Capture the cell that displays the provided text and extract its [x, y] central coordinate. 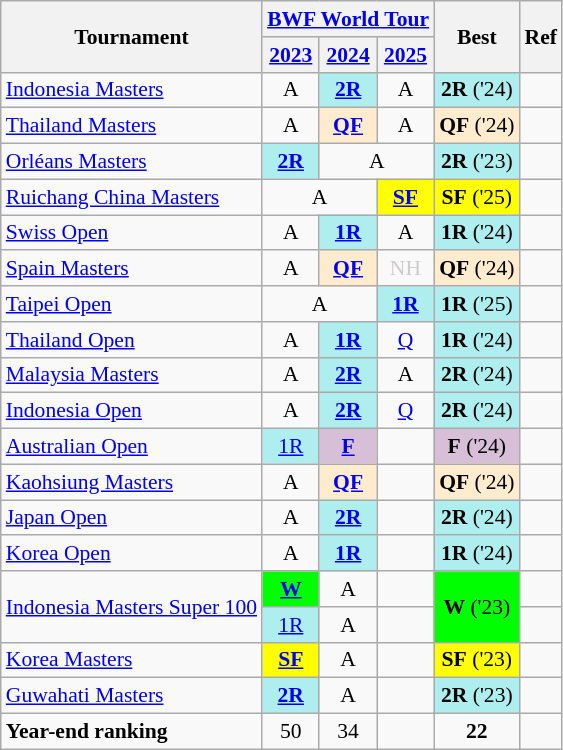
50 [290, 732]
NH [406, 269]
Malaysia Masters [132, 375]
F [348, 447]
W ('23) [476, 606]
Ruichang China Masters [132, 197]
Ref [541, 36]
2023 [290, 55]
Taipei Open [132, 304]
Best [476, 36]
F ('24) [476, 447]
Tournament [132, 36]
Orléans Masters [132, 162]
Year-end ranking [132, 732]
Guwahati Masters [132, 696]
Indonesia Open [132, 411]
Indonesia Masters [132, 90]
Thailand Masters [132, 126]
Japan Open [132, 518]
2024 [348, 55]
Thailand Open [132, 340]
SF ('23) [476, 660]
22 [476, 732]
Indonesia Masters Super 100 [132, 606]
2025 [406, 55]
Spain Masters [132, 269]
1R ('25) [476, 304]
Australian Open [132, 447]
W [290, 589]
Korea Masters [132, 660]
Kaohsiung Masters [132, 482]
SF ('25) [476, 197]
Korea Open [132, 554]
BWF World Tour [348, 19]
34 [348, 732]
Swiss Open [132, 233]
